Search for the cell housing the specified text and yield its (x, y) center coordinate. 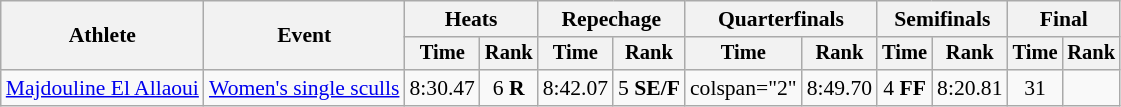
Heats (470, 19)
6 R (509, 88)
8:30.47 (442, 88)
colspan="2" (744, 88)
5 SE/F (649, 88)
4 FF (904, 88)
Final (1064, 19)
8:49.70 (840, 88)
Event (304, 36)
Athlete (102, 36)
Women's single sculls (304, 88)
31 (1036, 88)
8:20.81 (970, 88)
8:42.07 (576, 88)
Semifinals (942, 19)
Repechage (612, 19)
Majdouline El Allaoui (102, 88)
Quarterfinals (781, 19)
